Locate the cell with the specified text and output its [x, y] center coordinate. 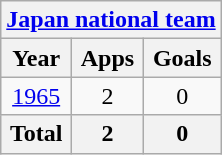
Apps [108, 58]
Total [36, 134]
1965 [36, 96]
Year [36, 58]
Goals [182, 58]
Japan national team [111, 20]
